Determine the (x, y) coordinate at the center of the cell enclosing the given text.  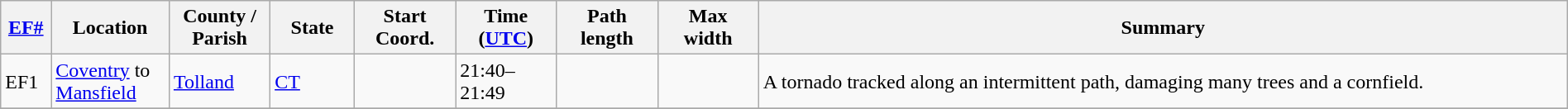
Coventry to Mansfield (111, 81)
EF1 (26, 81)
CT (313, 81)
Start Coord. (404, 28)
Time (UTC) (506, 28)
21:40–21:49 (506, 81)
Location (111, 28)
Path length (607, 28)
Summary (1163, 28)
County / Parish (219, 28)
State (313, 28)
Max width (708, 28)
A tornado tracked along an intermittent path, damaging many trees and a cornfield. (1163, 81)
EF# (26, 28)
Tolland (219, 81)
